Return (X, Y) of the center of cell containing provided text 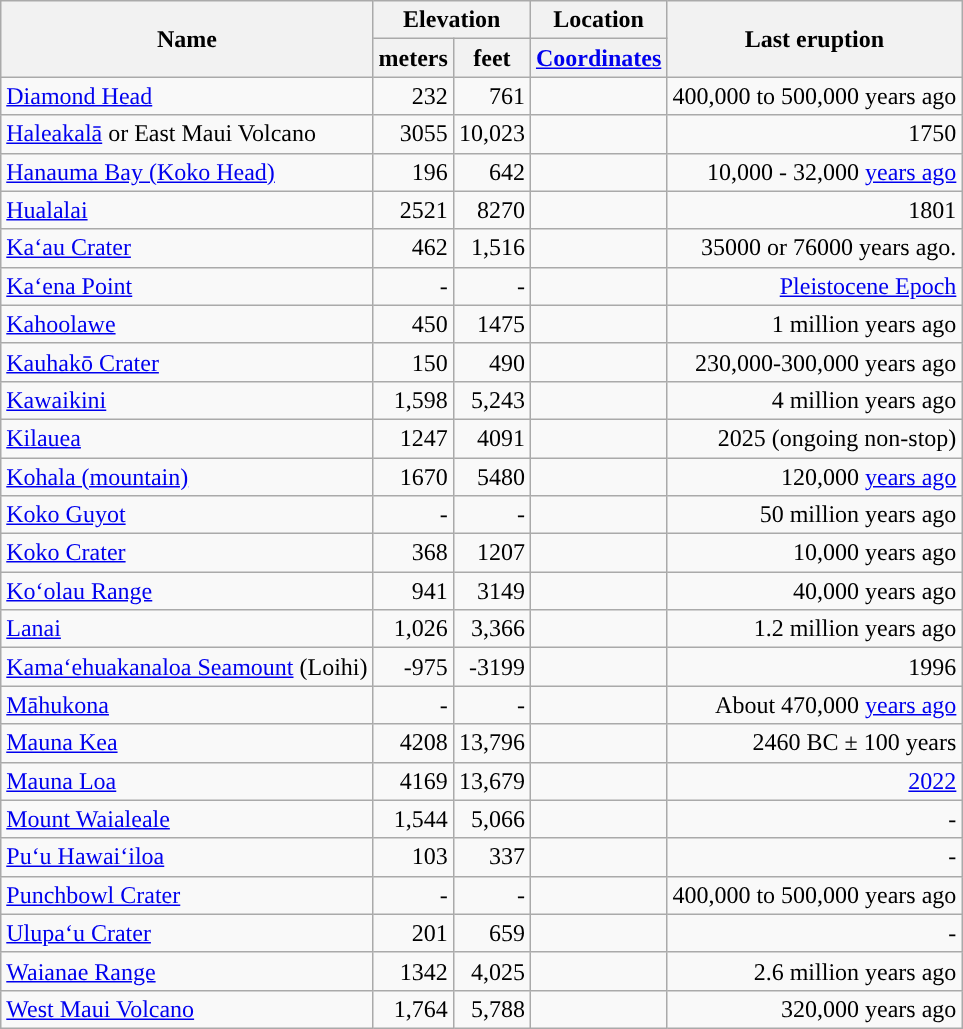
320,000 years ago (814, 1009)
Kamaʻehuakanaloa Seamount (Loihi) (187, 667)
Kilauea (187, 438)
196 (413, 172)
Hualalai (187, 210)
5,243 (492, 400)
Kahoolawe (187, 324)
50 million years ago (814, 515)
13,796 (492, 743)
1,598 (413, 400)
-975 (413, 667)
Location (598, 20)
120,000 years ago (814, 477)
368 (413, 553)
103 (413, 857)
10,023 (492, 134)
-3199 (492, 667)
Mauna Loa (187, 781)
5,066 (492, 819)
Waianae Range (187, 971)
Pleistocene Epoch (814, 286)
201 (413, 933)
1475 (492, 324)
Kaʻau Crater (187, 248)
Māhukona (187, 705)
462 (413, 248)
Mount Waialeale (187, 819)
Elevation (452, 20)
3,366 (492, 629)
Kaʻena Point (187, 286)
Kohala (mountain) (187, 477)
meters (413, 58)
Coordinates (598, 58)
1 million years ago (814, 324)
1,026 (413, 629)
2022 (814, 781)
2460 BC ± 100 years (814, 743)
490 (492, 362)
2.6 million years ago (814, 971)
Punchbowl Crater (187, 895)
Puʻu Hawaiʻiloa (187, 857)
150 (413, 362)
1247 (413, 438)
1996 (814, 667)
Ulupaʻu Crater (187, 933)
761 (492, 96)
About 470,000 years ago (814, 705)
Haleakalā or East Maui Volcano (187, 134)
4 million years ago (814, 400)
Name (187, 39)
2025 (ongoing non-stop) (814, 438)
10,000 - 32,000 years ago (814, 172)
feet (492, 58)
Koko Guyot (187, 515)
Kawaikini (187, 400)
1801 (814, 210)
1750 (814, 134)
Mauna Kea (187, 743)
Kauhakō Crater (187, 362)
Lanai (187, 629)
5,788 (492, 1009)
230,000-300,000 years ago (814, 362)
1670 (413, 477)
8270 (492, 210)
642 (492, 172)
3055 (413, 134)
4091 (492, 438)
Koko Crater (187, 553)
4,025 (492, 971)
659 (492, 933)
3149 (492, 591)
1,516 (492, 248)
1.2 million years ago (814, 629)
Diamond Head (187, 96)
2521 (413, 210)
232 (413, 96)
West Maui Volcano (187, 1009)
450 (413, 324)
1,544 (413, 819)
13,679 (492, 781)
4208 (413, 743)
10,000 years ago (814, 553)
40,000 years ago (814, 591)
1207 (492, 553)
337 (492, 857)
Last eruption (814, 39)
4169 (413, 781)
35000 or 76000 years ago. (814, 248)
1342 (413, 971)
Koʻolau Range (187, 591)
Hanauma Bay (Koko Head) (187, 172)
941 (413, 591)
5480 (492, 477)
1,764 (413, 1009)
